Search for the cell housing the specified text and yield its [x, y] center coordinate. 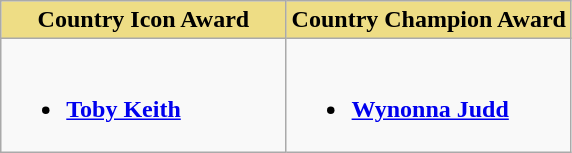
Wynonna Judd [428, 96]
Country Champion Award [428, 20]
Country Icon Award [144, 20]
Toby Keith [144, 96]
